Output the (x, y) coordinate of the center of the cell containing the given text.  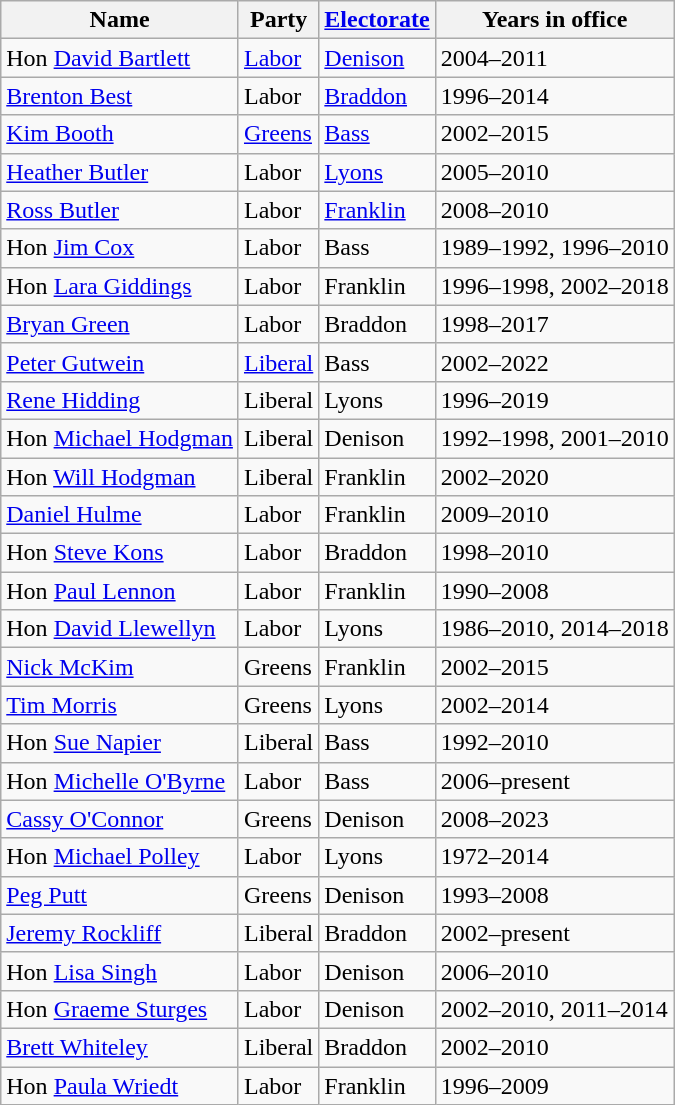
Years in office (554, 20)
2002–present (554, 933)
1996–2019 (554, 400)
1998–2017 (554, 324)
1986–2010, 2014–2018 (554, 629)
Hon Lisa Singh (120, 971)
2008–2023 (554, 819)
1996–2014 (554, 96)
Hon Paul Lennon (120, 591)
2008–2010 (554, 210)
Hon Steve Kons (120, 553)
2002–2010 (554, 1047)
1993–2008 (554, 895)
1972–2014 (554, 857)
Bryan Green (120, 324)
Tim Morris (120, 705)
2002–2022 (554, 362)
Hon Michael Hodgman (120, 438)
1996–2009 (554, 1085)
Hon David Bartlett (120, 58)
Nick McKim (120, 667)
2006–2010 (554, 971)
1989–1992, 1996–2010 (554, 248)
1996–1998, 2002–2018 (554, 286)
2009–2010 (554, 515)
Party (278, 20)
Kim Booth (120, 134)
Heather Butler (120, 172)
Hon Lara Giddings (120, 286)
2002–2020 (554, 477)
Ross Butler (120, 210)
Hon David Llewellyn (120, 629)
Electorate (377, 20)
Hon Will Hodgman (120, 477)
Hon Michael Polley (120, 857)
1998–2010 (554, 553)
Jeremy Rockliff (120, 933)
2006–present (554, 781)
Rene Hidding (120, 400)
Hon Michelle O'Byrne (120, 781)
Peg Putt (120, 895)
2004–2011 (554, 58)
Daniel Hulme (120, 515)
2005–2010 (554, 172)
Cassy O'Connor (120, 819)
2002–2010, 2011–2014 (554, 1009)
Hon Graeme Sturges (120, 1009)
Hon Sue Napier (120, 743)
1990–2008 (554, 591)
Hon Jim Cox (120, 248)
Name (120, 20)
Hon Paula Wriedt (120, 1085)
2002–2014 (554, 705)
1992–1998, 2001–2010 (554, 438)
Peter Gutwein (120, 362)
Brett Whiteley (120, 1047)
Brenton Best (120, 96)
1992–2010 (554, 743)
